Return the (X, Y) coordinate for the center point of the cell that contains the specified text.  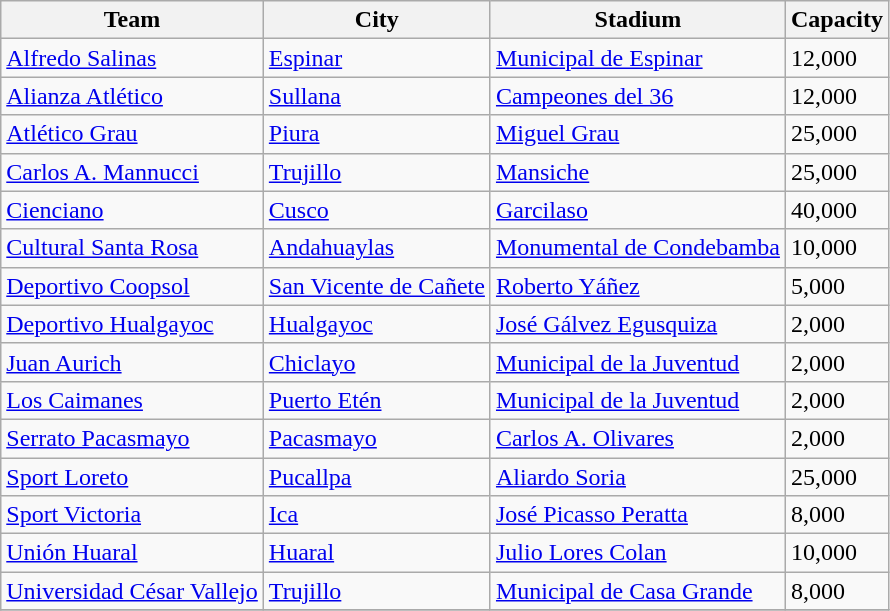
Piura (376, 134)
Deportivo Hualgayoc (132, 324)
Aliardo Soria (638, 477)
Carlos A. Mannucci (132, 172)
Sullana (376, 96)
Stadium (638, 20)
Alfredo Salinas (132, 58)
Cusco (376, 210)
José Gálvez Egusquiza (638, 324)
40,000 (836, 210)
City (376, 20)
Miguel Grau (638, 134)
Alianza Atlético (132, 96)
Team (132, 20)
Serrato Pacasmayo (132, 438)
Chiclayo (376, 362)
Atlético Grau (132, 134)
Monumental de Condebamba (638, 248)
Cultural Santa Rosa (132, 248)
Ica (376, 515)
Roberto Yáñez (638, 286)
Espinar (376, 58)
Cienciano (132, 210)
Sport Victoria (132, 515)
Huaral (376, 553)
Sport Loreto (132, 477)
José Picasso Peratta (638, 515)
Unión Huaral (132, 553)
Carlos A. Olivares (638, 438)
Deportivo Coopsol (132, 286)
Municipal de Espinar (638, 58)
Universidad César Vallejo (132, 591)
Puerto Etén (376, 400)
Mansiche (638, 172)
5,000 (836, 286)
Pacasmayo (376, 438)
Garcilaso (638, 210)
Pucallpa (376, 477)
Juan Aurich (132, 362)
Capacity (836, 20)
Julio Lores Colan (638, 553)
Los Caimanes (132, 400)
San Vicente de Cañete (376, 286)
Andahuaylas (376, 248)
Campeones del 36 (638, 96)
Municipal de Casa Grande (638, 591)
Hualgayoc (376, 324)
